Pinpoint the cell where the given text exists, returning its [X, Y] midpoint coordinate. 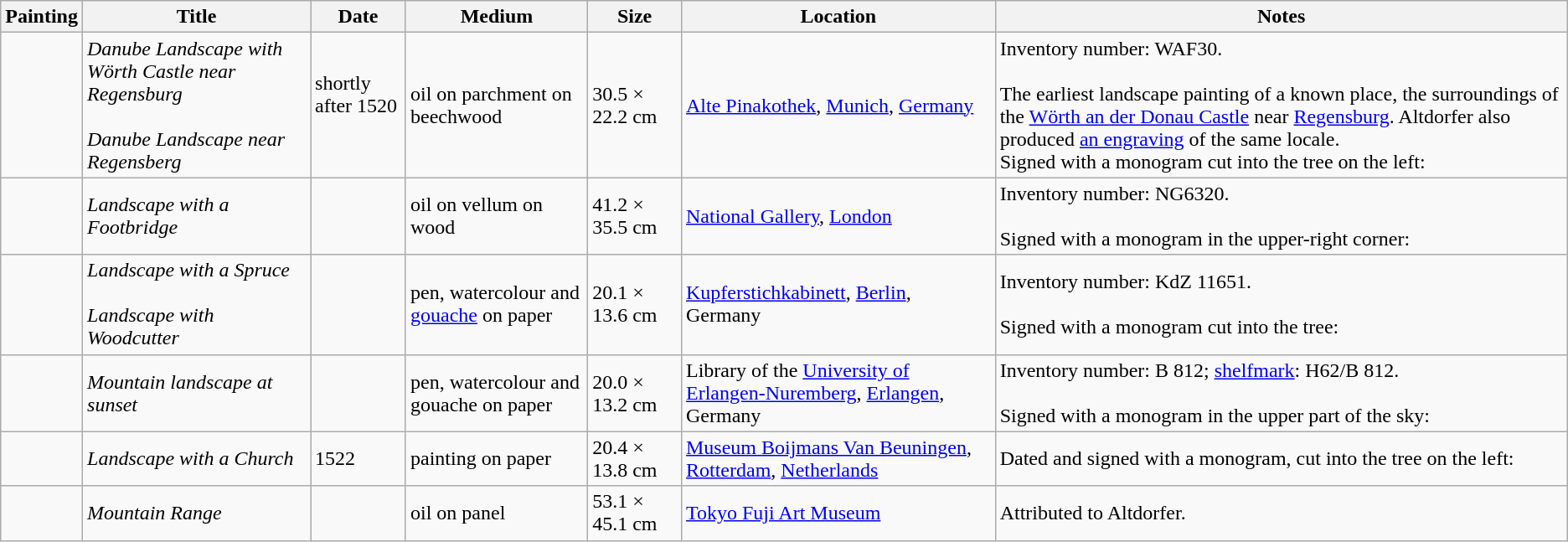
Mountain landscape at sunset [197, 393]
shortly after 1520 [358, 106]
Danube Landscape with Wörth Castle near RegensburgDanube Landscape near Regensberg [197, 106]
Medium [496, 17]
Mountain Range [197, 513]
Inventory number: NG6320.Signed with a monogram in the upper-right corner: [1282, 216]
Location [838, 17]
Landscape with a Footbridge [197, 216]
Painting [42, 17]
Notes [1282, 17]
Landscape with a SpruceLandscape with Woodcutter [197, 305]
Kupferstichkabinett, Berlin, Germany [838, 305]
oil on vellum on wood [496, 216]
Landscape with a Church [197, 459]
oil on parchment on beechwood [496, 106]
Tokyo Fuji Art Museum [838, 513]
30.5 × 22.2 cm [635, 106]
National Gallery, London [838, 216]
41.2 × 35.5 cm [635, 216]
Library of the University of Erlangen-Nuremberg, Erlangen, Germany [838, 393]
painting on paper [496, 459]
oil on panel [496, 513]
Size [635, 17]
Dated and signed with a monogram, cut into the tree on the left: [1282, 459]
20.0 × 13.2 cm [635, 393]
1522 [358, 459]
Museum Boijmans Van Beuningen, Rotterdam, Netherlands [838, 459]
20.1 × 13.6 cm [635, 305]
Attributed to Altdorfer. [1282, 513]
Inventory number: B 812; shelfmark: H62/B 812.Signed with a monogram in the upper part of the sky: [1282, 393]
53.1 × 45.1 cm [635, 513]
Alte Pinakothek, Munich, Germany [838, 106]
Title [197, 17]
Date [358, 17]
20.4 × 13.8 cm [635, 459]
Inventory number: KdZ 11651.Signed with a monogram cut into the tree: [1282, 305]
